Find where the given text appears and provide that cell's center as [X, Y] coordinate. 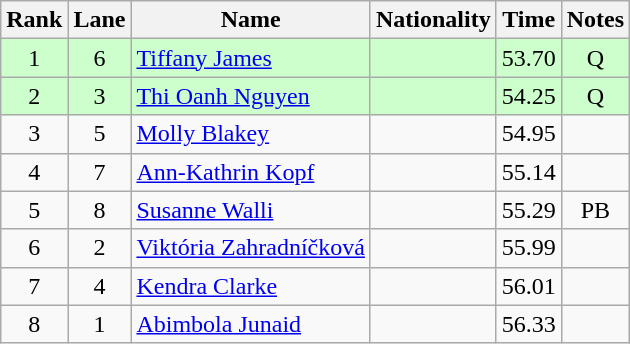
Abimbola Junaid [251, 324]
55.99 [528, 248]
Tiffany James [251, 58]
55.14 [528, 172]
54.25 [528, 96]
Notes [595, 20]
56.33 [528, 324]
Rank [34, 20]
Thi Oanh Nguyen [251, 96]
PB [595, 210]
53.70 [528, 58]
56.01 [528, 286]
55.29 [528, 210]
Viktória Zahradníčková [251, 248]
Ann-Kathrin Kopf [251, 172]
Susanne Walli [251, 210]
Time [528, 20]
Kendra Clarke [251, 286]
Name [251, 20]
54.95 [528, 134]
Molly Blakey [251, 134]
Nationality [433, 20]
Lane [100, 20]
